Pinpoint the cell where the given text exists, returning its (X, Y) midpoint coordinate. 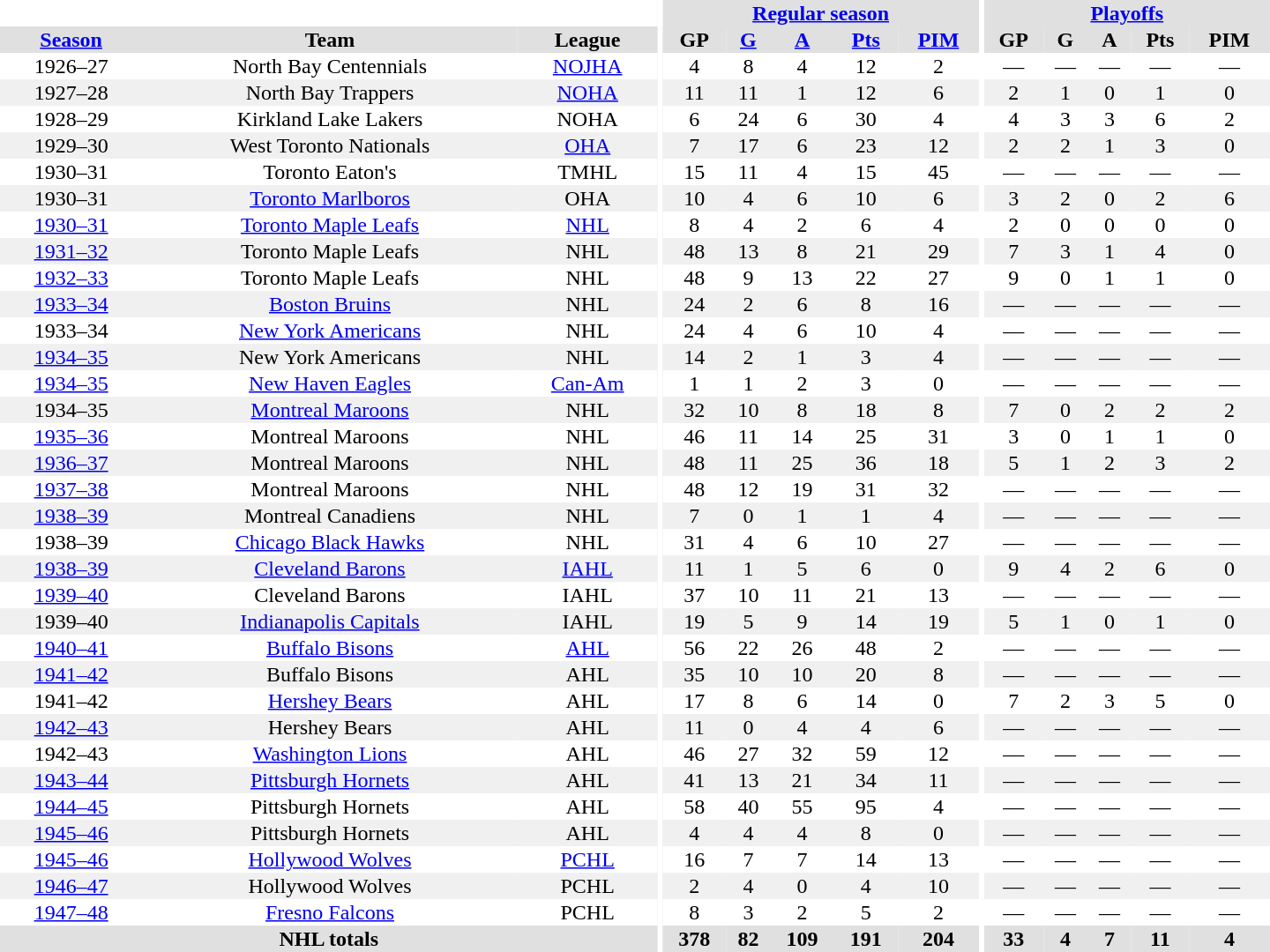
West Toronto Nationals (330, 145)
204 (938, 939)
Washington Lions (330, 754)
Montreal Canadiens (330, 516)
34 (866, 780)
North Bay Trappers (330, 93)
378 (694, 939)
1928–29 (71, 119)
Chicago Black Hawks (330, 542)
Playoffs (1127, 13)
1944–45 (71, 807)
35 (694, 674)
41 (694, 780)
1940–41 (71, 648)
Regular season (820, 13)
New Haven Eagles (330, 383)
95 (866, 807)
109 (802, 939)
20 (866, 674)
33 (1014, 939)
1929–30 (71, 145)
1931–32 (71, 251)
TMHL (587, 172)
23 (866, 145)
45 (938, 172)
League (587, 40)
26 (802, 648)
82 (748, 939)
191 (866, 939)
1943–44 (71, 780)
Indianapolis Capitals (330, 621)
1932–33 (71, 278)
Season (71, 40)
58 (694, 807)
Toronto Marlboros (330, 198)
1946–47 (71, 886)
Boston Bruins (330, 304)
29 (938, 251)
North Bay Centennials (330, 66)
NHL totals (329, 939)
1937–38 (71, 489)
30 (866, 119)
Fresno Falcons (330, 912)
1935–36 (71, 436)
Toronto Eaton's (330, 172)
55 (802, 807)
37 (694, 595)
1947–48 (71, 912)
Can-Am (587, 383)
NOJHA (587, 66)
59 (866, 754)
56 (694, 648)
1926–27 (71, 66)
40 (748, 807)
Kirkland Lake Lakers (330, 119)
36 (866, 463)
1927–28 (71, 93)
1936–37 (71, 463)
Team (330, 40)
